Identify which cell holds the provided text, then report its [X, Y] central coordinate. 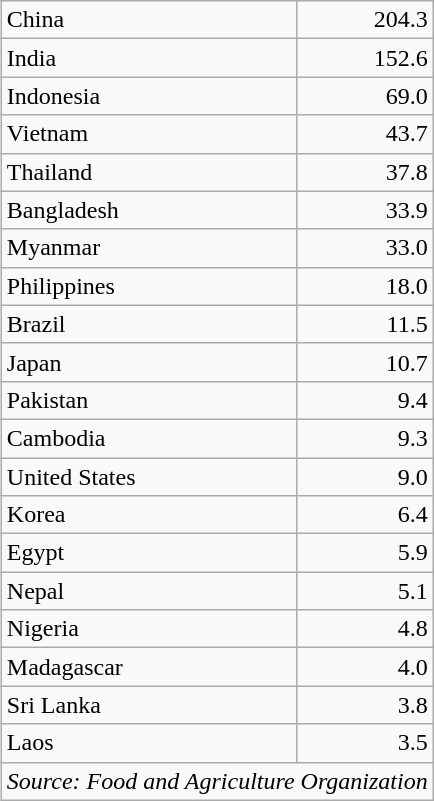
43.7 [364, 134]
4.8 [364, 629]
152.6 [364, 58]
18.0 [364, 286]
Myanmar [148, 248]
Cambodia [148, 438]
4.0 [364, 667]
33.9 [364, 210]
5.9 [364, 553]
204.3 [364, 20]
5.1 [364, 591]
11.5 [364, 324]
Laos [148, 743]
Sri Lanka [148, 705]
Egypt [148, 553]
Japan [148, 362]
3.5 [364, 743]
Thailand [148, 172]
India [148, 58]
Vietnam [148, 134]
10.7 [364, 362]
37.8 [364, 172]
Nigeria [148, 629]
United States [148, 477]
Indonesia [148, 96]
6.4 [364, 515]
9.3 [364, 438]
Korea [148, 515]
3.8 [364, 705]
Madagascar [148, 667]
9.4 [364, 400]
Philippines [148, 286]
9.0 [364, 477]
Pakistan [148, 400]
Brazil [148, 324]
China [148, 20]
69.0 [364, 96]
Source: Food and Agriculture Organization [217, 781]
33.0 [364, 248]
Bangladesh [148, 210]
Nepal [148, 591]
